Pinpoint the cell where the given text exists, returning its [X, Y] midpoint coordinate. 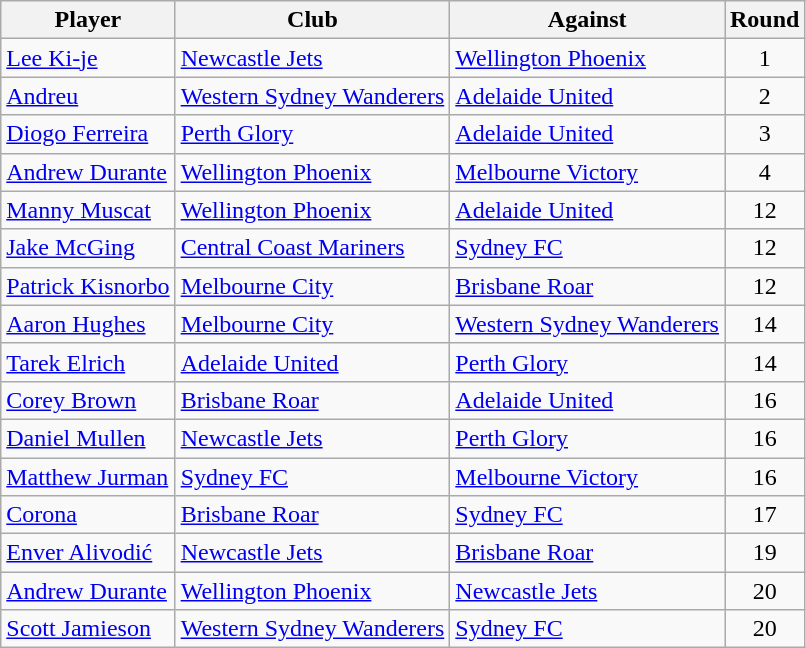
Scott Jamieson [88, 629]
Club [312, 20]
Jake McGing [88, 248]
Player [88, 20]
3 [764, 134]
Corona [88, 515]
1 [764, 58]
Manny Muscat [88, 210]
4 [764, 172]
Matthew Jurman [88, 477]
Daniel Mullen [88, 438]
Central Coast Mariners [312, 248]
Diogo Ferreira [88, 134]
Against [588, 20]
Patrick Kisnorbo [88, 286]
Lee Ki-je [88, 58]
17 [764, 515]
Aaron Hughes [88, 324]
Round [764, 20]
Corey Brown [88, 400]
Tarek Elrich [88, 362]
Enver Alivodić [88, 553]
2 [764, 96]
19 [764, 553]
Andreu [88, 96]
